Extract the [x, y] coordinate from the center of the cell holding the provided text.  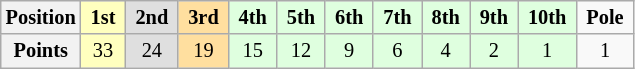
9 [349, 51]
10th [547, 17]
4 [446, 51]
6 [397, 51]
9th [494, 17]
6th [349, 17]
Position [41, 17]
33 [104, 51]
3rd [203, 17]
19 [203, 51]
Points [41, 51]
2 [494, 51]
24 [152, 51]
2nd [152, 17]
7th [397, 17]
12 [301, 51]
5th [301, 17]
Pole [604, 17]
15 [253, 51]
8th [446, 17]
1st [104, 17]
4th [253, 17]
